Extract the (X, Y) coordinate from the center of the cell holding the provided text.  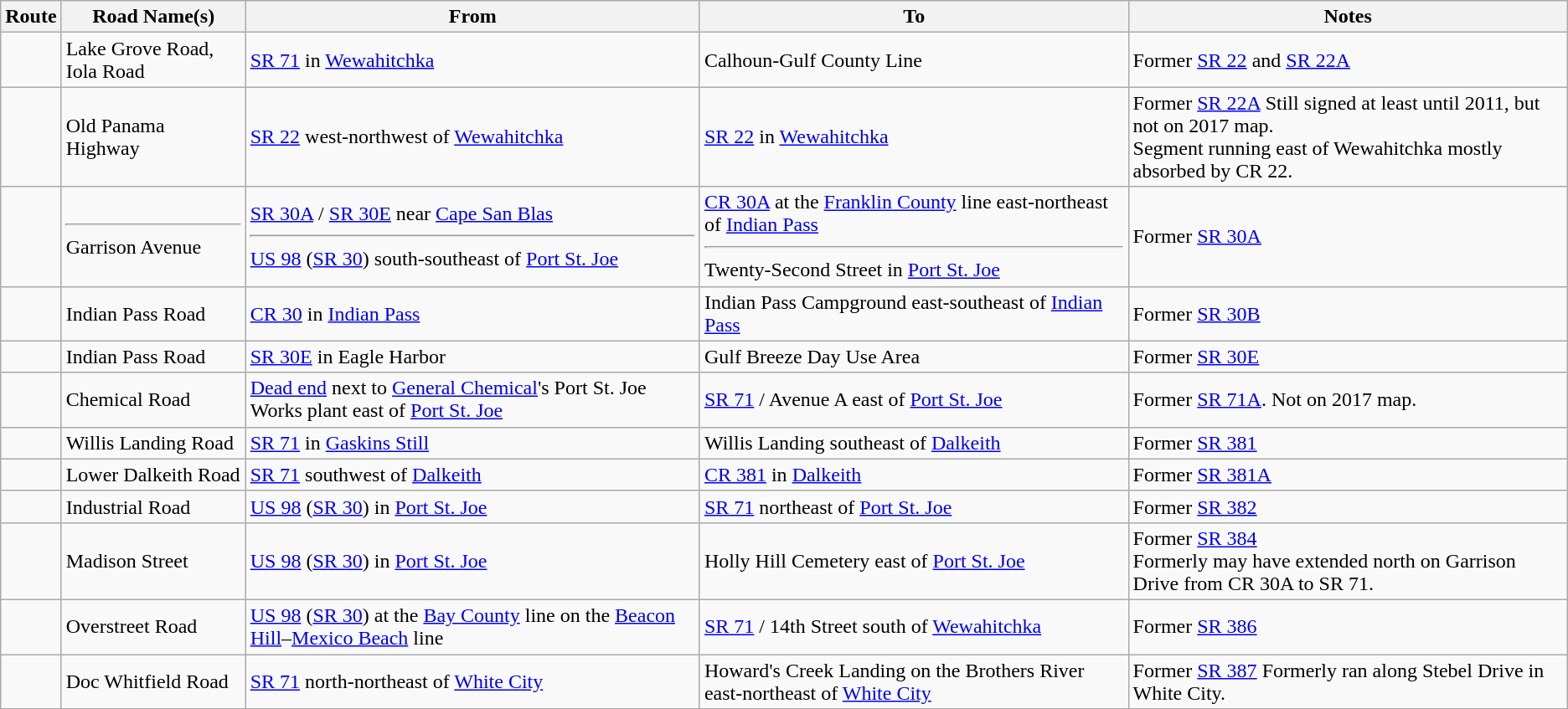
SR 71 southwest of Dalkeith (472, 475)
Lower Dalkeith Road (153, 475)
Gulf Breeze Day Use Area (914, 357)
Former SR 30E (1348, 357)
Notes (1348, 17)
US 98 (SR 30) at the Bay County line on the Beacon Hill–Mexico Beach line (472, 626)
SR 71 north-northeast of White City (472, 681)
Former SR 71A. Not on 2017 map. (1348, 400)
Chemical Road (153, 400)
Holly Hill Cemetery east of Port St. Joe (914, 561)
CR 30A at the Franklin County line east-northeast of Indian PassTwenty-Second Street in Port St. Joe (914, 236)
SR 71 in Gaskins Still (472, 443)
CR 30 in Indian Pass (472, 313)
SR 22 west-northwest of Wewahitchka (472, 137)
To (914, 17)
Calhoun-Gulf County Line (914, 60)
Industrial Road (153, 506)
Overstreet Road (153, 626)
Dead end next to General Chemical's Port St. Joe Works plant east of Port St. Joe (472, 400)
Garrison Avenue (153, 236)
Road Name(s) (153, 17)
Former SR 387 Formerly ran along Stebel Drive in White City. (1348, 681)
SR 71 northeast of Port St. Joe (914, 506)
Former SR 30A (1348, 236)
Former SR 382 (1348, 506)
SR 30A / SR 30E near Cape San BlasUS 98 (SR 30) south-southeast of Port St. Joe (472, 236)
Doc Whitfield Road (153, 681)
Former SR 386 (1348, 626)
Madison Street (153, 561)
Lake Grove Road, Iola Road (153, 60)
Willis Landing southeast of Dalkeith (914, 443)
Willis Landing Road (153, 443)
Indian Pass Campground east-southeast of Indian Pass (914, 313)
SR 71 / Avenue A east of Port St. Joe (914, 400)
Old Panama Highway (153, 137)
CR 381 in Dalkeith (914, 475)
Former SR 30B (1348, 313)
Former SR 22A Still signed at least until 2011, but not on 2017 map.Segment running east of Wewahitchka mostly absorbed by CR 22. (1348, 137)
Route (31, 17)
Howard's Creek Landing on the Brothers River east-northeast of White City (914, 681)
SR 71 / 14th Street south of Wewahitchka (914, 626)
SR 30E in Eagle Harbor (472, 357)
Former SR 384Formerly may have extended north on Garrison Drive from CR 30A to SR 71. (1348, 561)
SR 22 in Wewahitchka (914, 137)
Former SR 381A (1348, 475)
Former SR 381 (1348, 443)
Former SR 22 and SR 22A (1348, 60)
From (472, 17)
SR 71 in Wewahitchka (472, 60)
